For the text-containing cell, return its midpoint in (x, y) coordinate format. 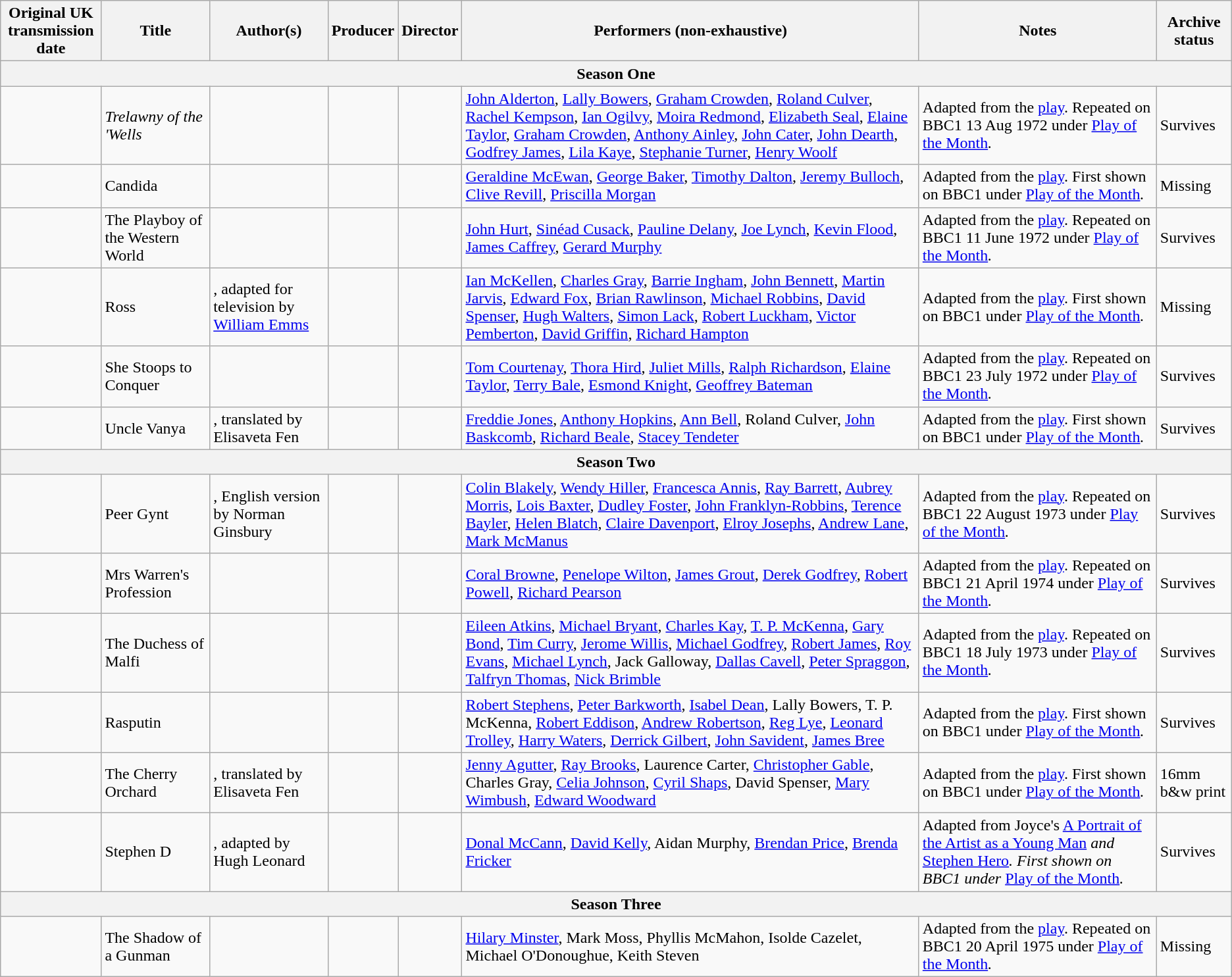
Adapted from the play. Repeated on BBC1 11 June 1972 under Play of the Month. (1037, 238)
Notes (1037, 31)
Director (430, 31)
Author(s) (269, 31)
The Cherry Orchard (155, 783)
, adapted for television by William Emms (269, 307)
Jenny Agutter, Ray Brooks, Laurence Carter, Christopher Gable, Charles Gray, Celia Johnson, Cyril Shaps, David Spenser, Mary Wimbush, Edward Woodward (690, 783)
The Playboy of the Western World (155, 238)
, English version by Norman Ginsbury (269, 513)
Season Three (616, 904)
Original UKtransmission date (51, 31)
Freddie Jones, Anthony Hopkins, Ann Bell, Roland Culver, John Baskcomb, Richard Beale, Stacey Tendeter (690, 428)
Title (155, 31)
The Duchess of Malfi (155, 653)
Ross (155, 307)
Adapted from the play. Repeated on BBC1 13 Aug 1972 under Play of the Month. (1037, 125)
Uncle Vanya (155, 428)
She Stoops to Conquer (155, 376)
Adapted from Joyce's A Portrait of the Artist as a Young Man and Stephen Hero. First shown on BBC1 under Play of the Month. (1037, 853)
Adapted from the play. Repeated on BBC1 21 April 1974 under Play of the Month. (1037, 583)
, adapted by Hugh Leonard (269, 853)
Candida (155, 186)
Season Two (616, 462)
Performers (non-exhaustive) (690, 31)
Donal McCann, David Kelly, Aidan Murphy, Brendan Price, Brenda Fricker (690, 853)
Stephen D (155, 853)
Peer Gynt (155, 513)
Adapted from the play. Repeated on BBC1 20 April 1975 under Play of the Month. (1037, 947)
Coral Browne, Penelope Wilton, James Grout, Derek Godfrey, Robert Powell, Richard Pearson (690, 583)
Tom Courtenay, Thora Hird, Juliet Mills, Ralph Richardson, Elaine Taylor, Terry Bale, Esmond Knight, Geoffrey Bateman (690, 376)
16mm b&w print (1194, 783)
Adapted from the play. Repeated on BBC1 22 August 1973 under Play of the Month. (1037, 513)
Geraldine McEwan, George Baker, Timothy Dalton, Jeremy Bulloch, Clive Revill, Priscilla Morgan (690, 186)
Trelawny of the 'Wells (155, 125)
Mrs Warren's Profession (155, 583)
John Hurt, Sinéad Cusack, Pauline Delany, Joe Lynch, Kevin Flood, James Caffrey, Gerard Murphy (690, 238)
Rasputin (155, 722)
Hilary Minster, Mark Moss, Phyllis McMahon, Isolde Cazelet, Michael O'Donoughue, Keith Steven (690, 947)
Producer (363, 31)
Adapted from the play. Repeated on BBC1 23 July 1972 under Play of the Month. (1037, 376)
Archive status (1194, 31)
Season One (616, 74)
The Shadow of a Gunman (155, 947)
Adapted from the play. Repeated on BBC1 18 July 1973 under Play of the Month. (1037, 653)
